Output the (X, Y) coordinate of the center of the cell containing the given text.  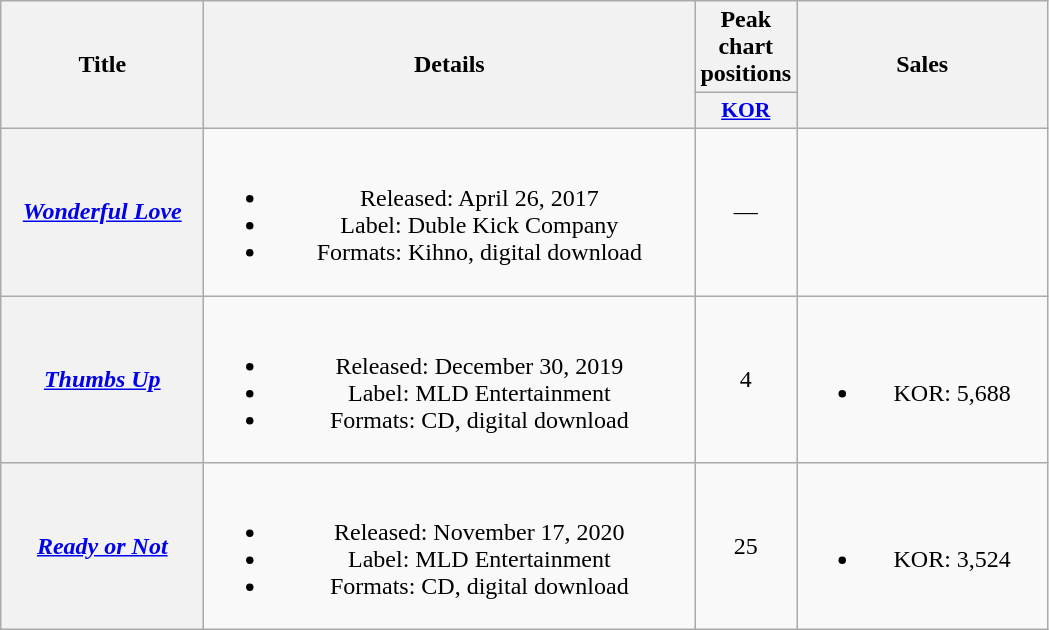
KOR (746, 111)
25 (746, 546)
Thumbs Up (102, 380)
Ready or Not (102, 546)
Details (450, 65)
4 (746, 380)
KOR: 5,688 (922, 380)
Title (102, 65)
Released: April 26, 2017Label: Duble Kick CompanyFormats: Kihno, digital download (450, 212)
Released: November 17, 2020Label: MLD EntertainmentFormats: CD, digital download (450, 546)
Sales (922, 65)
— (746, 212)
Released: December 30, 2019Label: MLD EntertainmentFormats: CD, digital download (450, 380)
Peakchartpositions (746, 47)
Wonderful Love (102, 212)
KOR: 3,524 (922, 546)
